Scan for the cell matching the given text and deliver its [x, y] coordinate at center. 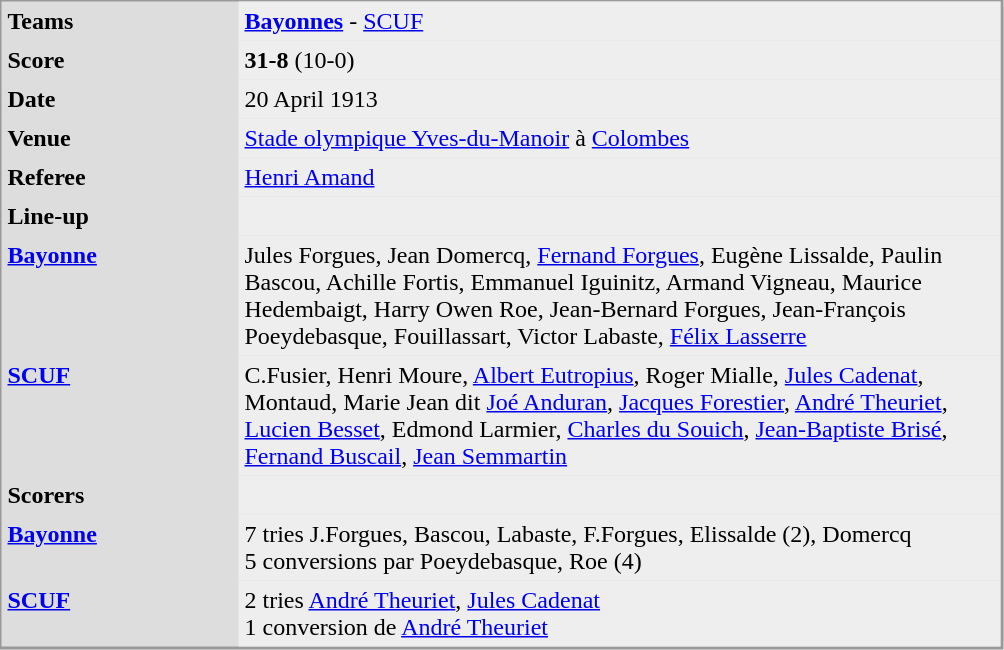
Venue [120, 138]
31-8 (10-0) [619, 60]
2 tries André Theuriet, Jules Cadenat1 conversion de André Theuriet [619, 613]
Score [120, 60]
Henri Amand [619, 178]
Scorers [120, 496]
Stade olympique Yves-du-Manoir à Colombes [619, 138]
Bayonnes - SCUF [619, 22]
20 April 1913 [619, 100]
Line-up [120, 216]
7 tries J.Forgues, Bascou, Labaste, F.Forgues, Elissalde (2), Domercq5 conversions par Poeydebasque, Roe (4) [619, 547]
Teams [120, 22]
Date [120, 100]
Referee [120, 178]
